From the cell containing the given text, extract its center point as (X, Y) coordinate. 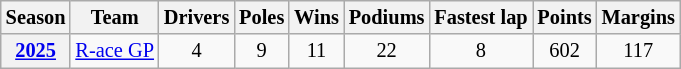
22 (387, 51)
Margins (638, 17)
8 (480, 51)
4 (196, 51)
Season (36, 17)
Points (565, 17)
11 (316, 51)
Fastest lap (480, 17)
9 (262, 51)
Poles (262, 17)
602 (565, 51)
Podiums (387, 17)
Drivers (196, 17)
Team (114, 17)
2025 (36, 51)
Wins (316, 17)
R-ace GP (114, 51)
117 (638, 51)
